Find where the given text appears and provide that cell's center as [x, y] coordinate. 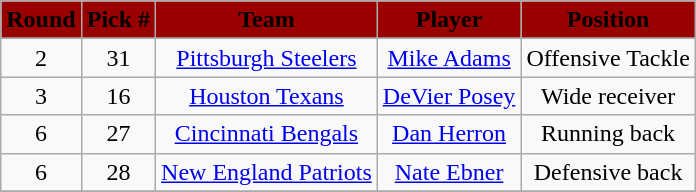
Wide receiver [608, 96]
Running back [608, 134]
Cincinnati Bengals [267, 134]
Houston Texans [267, 96]
Pick # [118, 20]
Offensive Tackle [608, 58]
2 [41, 58]
Round [41, 20]
Mike Adams [449, 58]
16 [118, 96]
Defensive back [608, 172]
Dan Herron [449, 134]
31 [118, 58]
Position [608, 20]
3 [41, 96]
New England Patriots [267, 172]
27 [118, 134]
28 [118, 172]
Team [267, 20]
Nate Ebner [449, 172]
Pittsburgh Steelers [267, 58]
DeVier Posey [449, 96]
Player [449, 20]
